Locate the cell with the specified text and output its [X, Y] center coordinate. 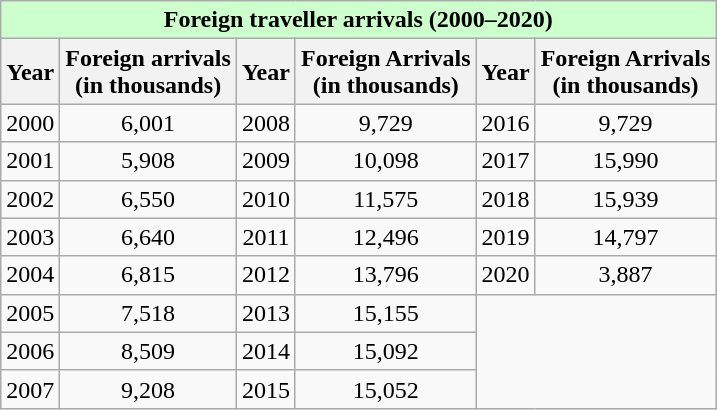
2001 [30, 161]
2008 [266, 123]
8,509 [148, 351]
2004 [30, 275]
14,797 [626, 237]
2016 [506, 123]
Foreign arrivals(in thousands) [148, 72]
6,815 [148, 275]
2020 [506, 275]
2019 [506, 237]
12,496 [386, 237]
9,208 [148, 389]
2000 [30, 123]
6,550 [148, 199]
2018 [506, 199]
2009 [266, 161]
2017 [506, 161]
5,908 [148, 161]
11,575 [386, 199]
13,796 [386, 275]
2015 [266, 389]
2007 [30, 389]
7,518 [148, 313]
2013 [266, 313]
2002 [30, 199]
Foreign traveller arrivals (2000–2020) [358, 20]
2006 [30, 351]
2003 [30, 237]
6,001 [148, 123]
15,052 [386, 389]
15,939 [626, 199]
2014 [266, 351]
2010 [266, 199]
15,155 [386, 313]
6,640 [148, 237]
2012 [266, 275]
10,098 [386, 161]
2011 [266, 237]
2005 [30, 313]
15,990 [626, 161]
3,887 [626, 275]
15,092 [386, 351]
